Locate the cell with the specified text and output its [x, y] center coordinate. 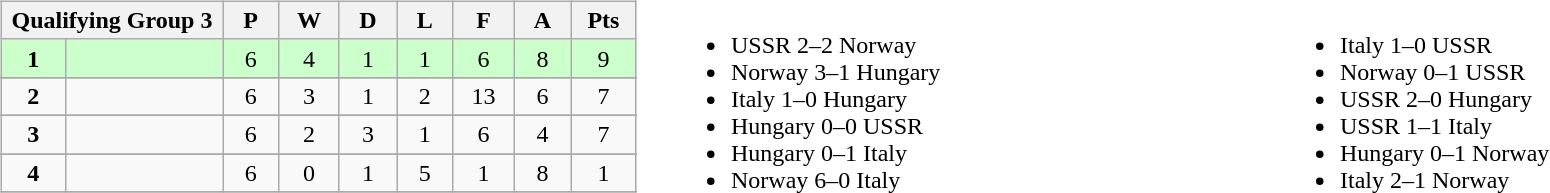
Qualifying Group 3 [112, 20]
D [368, 20]
P [251, 20]
W [310, 20]
9 [604, 58]
0 [310, 173]
L [426, 20]
F [484, 20]
Pts [604, 20]
5 [426, 173]
13 [484, 96]
A [542, 20]
